Extract the (x, y) coordinate from the center of the cell holding the provided text.  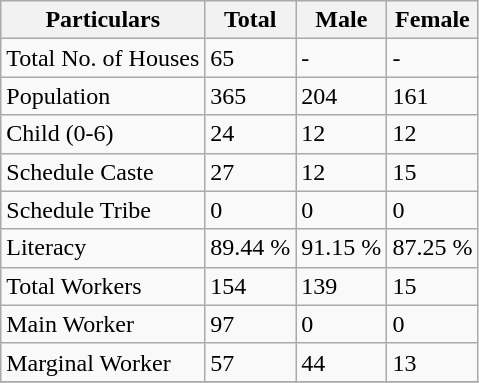
Schedule Tribe (103, 210)
87.25 % (432, 248)
Female (432, 20)
91.15 % (342, 248)
161 (432, 96)
13 (432, 362)
Literacy (103, 248)
Population (103, 96)
89.44 % (250, 248)
Total Workers (103, 286)
Schedule Caste (103, 172)
44 (342, 362)
65 (250, 58)
97 (250, 324)
365 (250, 96)
Main Worker (103, 324)
Child (0-6) (103, 134)
204 (342, 96)
57 (250, 362)
Total No. of Houses (103, 58)
Male (342, 20)
154 (250, 286)
Particulars (103, 20)
24 (250, 134)
139 (342, 286)
Marginal Worker (103, 362)
Total (250, 20)
27 (250, 172)
